Find where the given text appears and provide that cell's center as [x, y] coordinate. 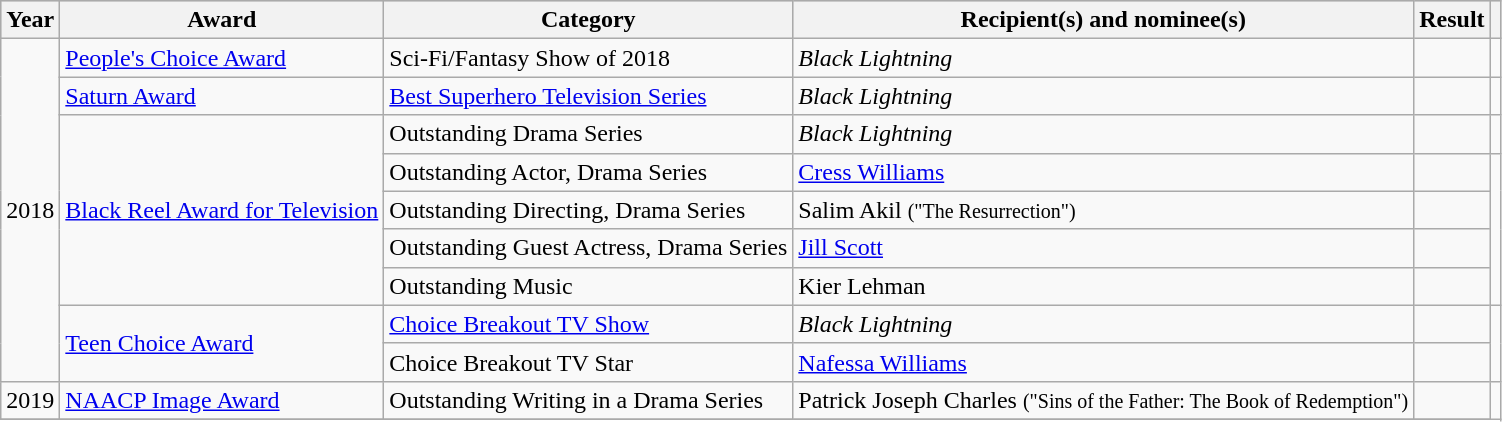
Black Reel Award for Television [222, 210]
Choice Breakout TV Show [588, 324]
Outstanding Actor, Drama Series [588, 172]
Teen Choice Award [222, 343]
Outstanding Guest Actress, Drama Series [588, 248]
Outstanding Writing in a Drama Series [588, 400]
Sci-Fi/Fantasy Show of 2018 [588, 58]
Patrick Joseph Charles ("Sins of the Father: The Book of Redemption") [1104, 400]
Saturn Award [222, 96]
Year [30, 20]
Outstanding Music [588, 286]
2019 [30, 400]
Outstanding Drama Series [588, 134]
Award [222, 20]
Choice Breakout TV Star [588, 362]
Best Superhero Television Series [588, 96]
2018 [30, 210]
Kier Lehman [1104, 286]
Recipient(s) and nominee(s) [1104, 20]
Nafessa Williams [1104, 362]
NAACP Image Award [222, 400]
Result [1452, 20]
Jill Scott [1104, 248]
Salim Akil ("The Resurrection") [1104, 210]
Outstanding Directing, Drama Series [588, 210]
Category [588, 20]
People's Choice Award [222, 58]
Cress Williams [1104, 172]
